Return the (x, y) coordinate for the center point of the cell that contains the specified text.  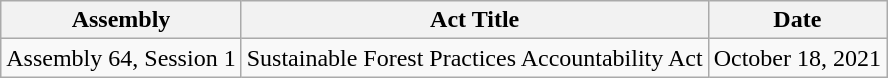
Assembly (121, 20)
October 18, 2021 (797, 58)
Date (797, 20)
Act Title (474, 20)
Sustainable Forest Practices Accountability Act (474, 58)
Assembly 64, Session 1 (121, 58)
